Return (x, y) of the center of cell containing provided text 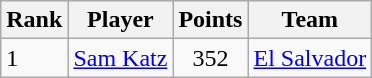
Player (120, 20)
Rank (34, 20)
352 (210, 58)
Points (210, 20)
Sam Katz (120, 58)
1 (34, 58)
El Salvador (310, 58)
Team (310, 20)
